Search for the cell housing the specified text and yield its [x, y] center coordinate. 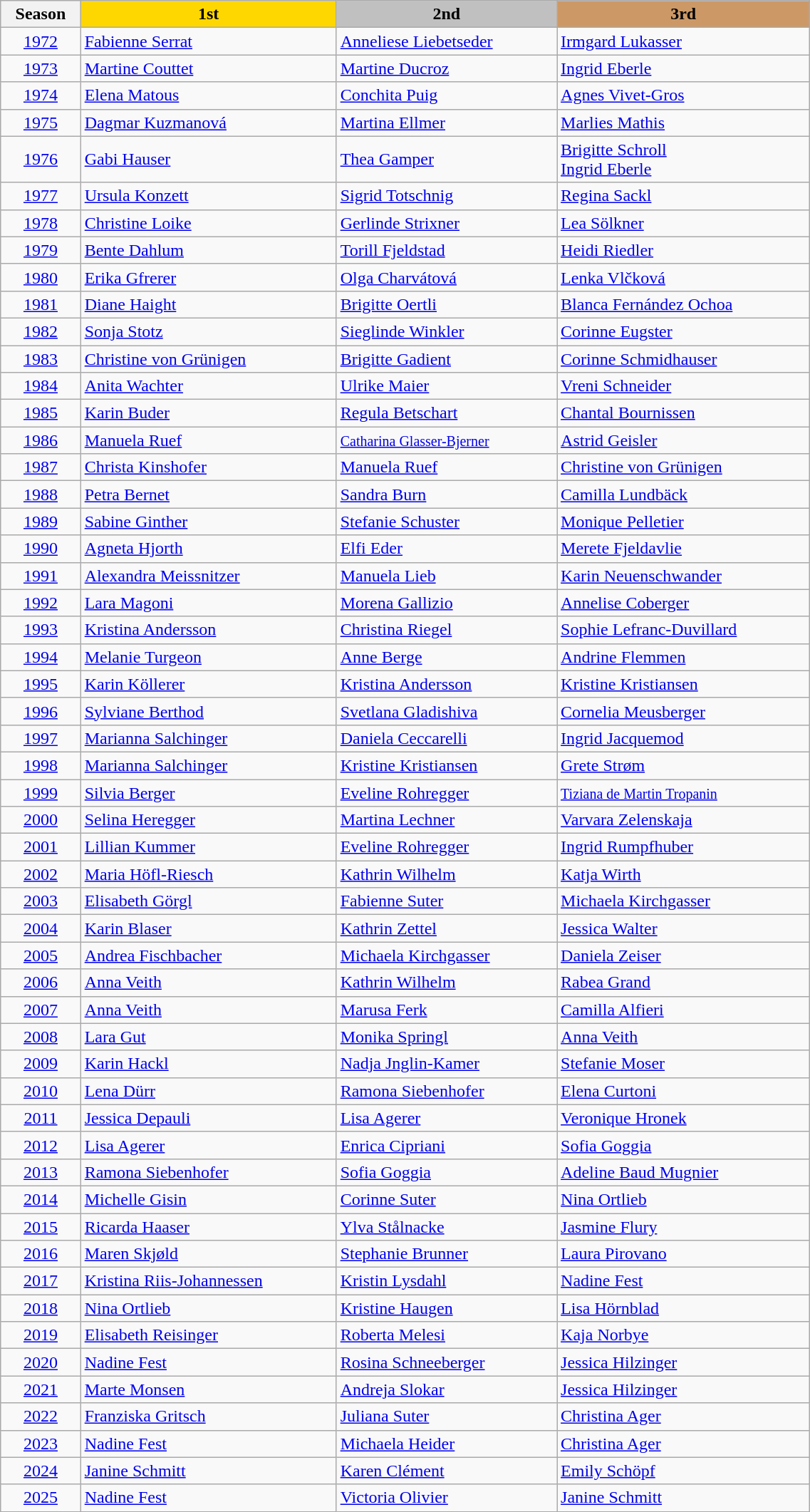
Vreni Schneider [684, 386]
1983 [41, 358]
2020 [41, 1362]
1982 [41, 331]
Agnes Vivet-Gros [684, 95]
Juliana Suter [446, 1417]
2013 [41, 1172]
Kaja Norbye [684, 1335]
2021 [41, 1389]
1977 [41, 196]
2016 [41, 1254]
Ulrike Maier [446, 386]
Lara Magoni [208, 603]
Kristin Lysdahl [446, 1281]
Maria Höfl-Riesch [208, 874]
Sabine Ginther [208, 522]
Camilla Lundbäck [684, 494]
Jessica Depauli [208, 1118]
2017 [41, 1281]
1980 [41, 277]
Fabienne Suter [446, 901]
Diane Haight [208, 304]
Cornelia Meusberger [684, 711]
Sonja Stotz [208, 331]
Merete Fjeldavlie [684, 549]
Marte Monsen [208, 1389]
Franziska Gritsch [208, 1417]
Christine Loike [208, 223]
Astrid Geisler [684, 440]
Grete Strøm [684, 765]
Sieglinde Winkler [446, 331]
Laura Pirovano [684, 1254]
2005 [41, 956]
Elfi Eder [446, 549]
Nadja Jnglin-Kamer [446, 1064]
Jessica Walter [684, 928]
2023 [41, 1444]
1995 [41, 684]
Gerlinde Strixner [446, 223]
Regula Betschart [446, 413]
1991 [41, 576]
2nd [446, 14]
1979 [41, 250]
2022 [41, 1417]
2011 [41, 1118]
Regina Sackl [684, 196]
1972 [41, 41]
1986 [41, 440]
Andreja Slokar [446, 1389]
Enrica Cipriani [446, 1145]
Rabea Grand [684, 983]
Elena Matous [208, 95]
Melanie Turgeon [208, 657]
Ingrid Rumpfhuber [684, 847]
2004 [41, 928]
Marlies Mathis [684, 123]
1981 [41, 304]
Camilla Alfieri [684, 1010]
Jasmine Flury [684, 1226]
Stephanie Brunner [446, 1254]
2000 [41, 820]
Petra Bernet [208, 494]
Katja Wirth [684, 874]
Lenka Vlčková [684, 277]
Annelise Coberger [684, 603]
Michaela Heider [446, 1444]
1984 [41, 386]
1974 [41, 95]
Ingrid Eberle [684, 68]
Corinne Eugster [684, 331]
Tiziana de Martin Tropanin [684, 793]
Sandra Burn [446, 494]
Elisabeth Reisinger [208, 1335]
Lara Gut [208, 1037]
Corinne Suter [446, 1199]
Kristina Riis-Johannessen [208, 1281]
Varvara Zelenskaja [684, 820]
Stefanie Schuster [446, 522]
1994 [41, 657]
Sophie Lefranc-Duvillard [684, 630]
2006 [41, 983]
Blanca Fernández Ochoa [684, 304]
Morena Gallizio [446, 603]
Roberta Melesi [446, 1335]
Karen Clément [446, 1471]
Karin Buder [208, 413]
Corinne Schmidhauser [684, 358]
Irmgard Lukasser [684, 41]
Rosina Schneeberger [446, 1362]
Veronique Hronek [684, 1118]
Marusa Ferk [446, 1010]
Lea Sölkner [684, 223]
Monique Pelletier [684, 522]
1999 [41, 793]
1988 [41, 494]
Ursula Konzett [208, 196]
Elisabeth Görgl [208, 901]
2018 [41, 1308]
Dagmar Kuzmanová [208, 123]
Silvia Berger [208, 793]
Kristine Haugen [446, 1308]
Alexandra Meissnitzer [208, 576]
Erika Gfrerer [208, 277]
2015 [41, 1226]
Michelle Gisin [208, 1199]
Lisa Hörnblad [684, 1308]
2009 [41, 1064]
2012 [41, 1145]
Brigitte Oertli [446, 304]
Sylviane Berthod [208, 711]
2001 [41, 847]
Martina Ellmer [446, 123]
2002 [41, 874]
Emily Schöpf [684, 1471]
1989 [41, 522]
1987 [41, 467]
1992 [41, 603]
Karin Blaser [208, 928]
Monika Springl [446, 1037]
Brigitte Gadient [446, 358]
Selina Heregger [208, 820]
2010 [41, 1091]
1978 [41, 223]
Karin Köllerer [208, 684]
Torill Fjeldstad [446, 250]
Ricarda Haaser [208, 1226]
1990 [41, 549]
1985 [41, 413]
1st [208, 14]
Andrea Fischbacher [208, 956]
Anne Berge [446, 657]
Season [41, 14]
Maren Skjøld [208, 1254]
Anita Wachter [208, 386]
2007 [41, 1010]
Karin Hackl [208, 1064]
Fabienne Serrat [208, 41]
Manuela Lieb [446, 576]
Svetlana Gladishiva [446, 711]
Gabi Hauser [208, 160]
Anneliese Liebetseder [446, 41]
Thea Gamper [446, 160]
Sigrid Totschnig [446, 196]
1975 [41, 123]
1998 [41, 765]
Victoria Olivier [446, 1498]
Christa Kinshofer [208, 467]
Lena Dürr [208, 1091]
Adeline Baud Mugnier [684, 1172]
Bente Dahlum [208, 250]
3rd [684, 14]
1973 [41, 68]
2008 [41, 1037]
Conchita Puig [446, 95]
Ingrid Jacquemod [684, 738]
2025 [41, 1498]
Lillian Kummer [208, 847]
Martine Ducroz [446, 68]
1993 [41, 630]
Martine Couttet [208, 68]
Kathrin Zettel [446, 928]
2024 [41, 1471]
Olga Charvátová [446, 277]
Andrine Flemmen [684, 657]
Stefanie Moser [684, 1064]
1997 [41, 738]
Martina Lechner [446, 820]
Ylva Stålnacke [446, 1226]
Catharina Glasser-Bjerner [446, 440]
Chantal Bournissen [684, 413]
Christina Riegel [446, 630]
1976 [41, 160]
1996 [41, 711]
Daniela Ceccarelli [446, 738]
2019 [41, 1335]
2003 [41, 901]
Agneta Hjorth [208, 549]
Daniela Zeiser [684, 956]
Heidi Riedler [684, 250]
Brigitte Schroll Ingrid Eberle [684, 160]
Elena Curtoni [684, 1091]
Karin Neuenschwander [684, 576]
2014 [41, 1199]
